Return the (X, Y) coordinate for the center point of the cell that contains the specified text.  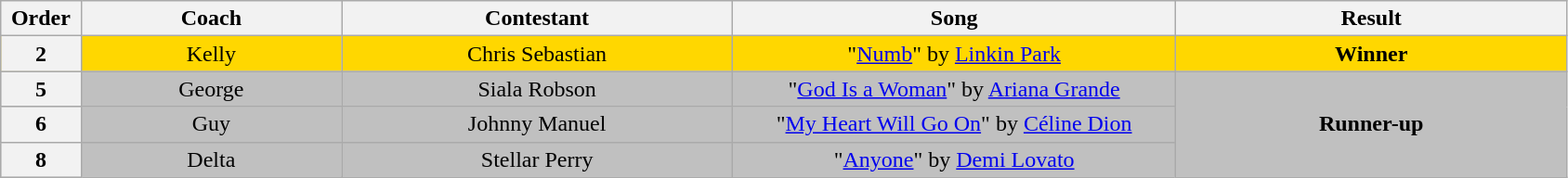
Coach (212, 19)
Result (1371, 19)
Runner-up (1371, 124)
Order (41, 19)
"Anyone" by Demi Lovato (955, 159)
George (212, 89)
Winner (1371, 54)
Siala Robson (537, 89)
6 (41, 124)
Kelly (212, 54)
5 (41, 89)
Johnny Manuel (537, 124)
Delta (212, 159)
Song (955, 19)
"Numb" by Linkin Park (955, 54)
Contestant (537, 19)
"My Heart Will Go On" by Céline Dion (955, 124)
Guy (212, 124)
"God Is a Woman" by Ariana Grande (955, 89)
8 (41, 159)
Chris Sebastian (537, 54)
Stellar Perry (537, 159)
2 (41, 54)
